Return the [X, Y] coordinate for the center point of the cell that contains the specified text.  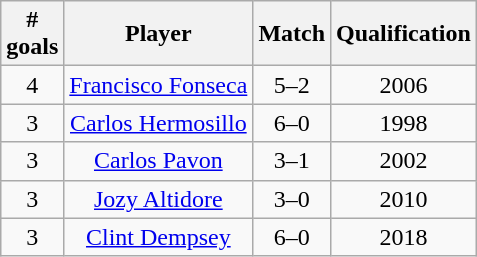
4 [32, 85]
Match [292, 34]
2002 [404, 161]
Player [158, 34]
2006 [404, 85]
Francisco Fonseca [158, 85]
1998 [404, 123]
Carlos Hermosillo [158, 123]
Clint Dempsey [158, 237]
2010 [404, 199]
Jozy Altidore [158, 199]
#goals [32, 34]
3–1 [292, 161]
Qualification [404, 34]
Carlos Pavon [158, 161]
5–2 [292, 85]
3–0 [292, 199]
2018 [404, 237]
